Determine the [x, y] coordinate at the center of the cell enclosing the given text.  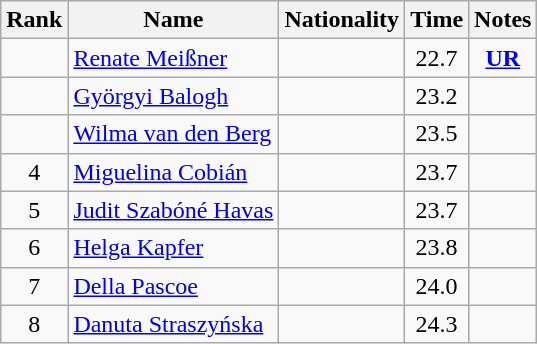
Helga Kapfer [174, 248]
24.3 [437, 324]
Rank [34, 20]
Judit Szabóné Havas [174, 210]
6 [34, 248]
5 [34, 210]
Györgyi Balogh [174, 96]
Danuta Straszyńska [174, 324]
Wilma van den Berg [174, 134]
22.7 [437, 58]
23.2 [437, 96]
Notes [503, 20]
24.0 [437, 286]
Della Pascoe [174, 286]
23.8 [437, 248]
4 [34, 172]
8 [34, 324]
Nationality [342, 20]
7 [34, 286]
Name [174, 20]
Miguelina Cobián [174, 172]
UR [503, 58]
Time [437, 20]
Renate Meißner [174, 58]
23.5 [437, 134]
